Detect which cell encompasses the target text, then output its [x, y] center coordinate. 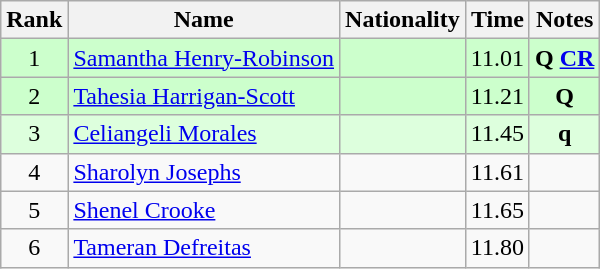
1 [34, 58]
Q CR [564, 58]
11.21 [497, 96]
Sharolyn Josephs [204, 172]
Rank [34, 20]
2 [34, 96]
5 [34, 210]
4 [34, 172]
Name [204, 20]
Samantha Henry-Robinson [204, 58]
Time [497, 20]
Shenel Crooke [204, 210]
q [564, 134]
6 [34, 248]
Tameran Defreitas [204, 248]
Nationality [403, 20]
3 [34, 134]
Notes [564, 20]
11.80 [497, 248]
11.61 [497, 172]
Q [564, 96]
11.45 [497, 134]
11.65 [497, 210]
Tahesia Harrigan-Scott [204, 96]
11.01 [497, 58]
Celiangeli Morales [204, 134]
